Detect which cell encompasses the target text, then output its (x, y) center coordinate. 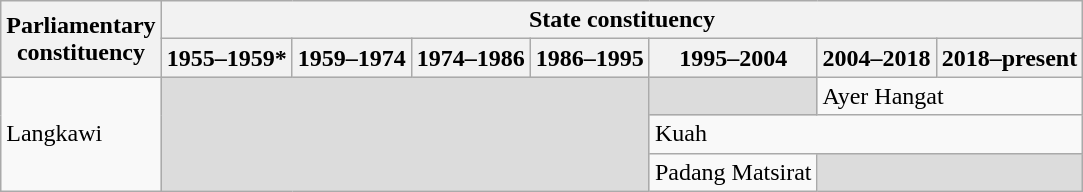
State constituency (622, 20)
Langkawi (81, 134)
1986–1995 (590, 58)
1995–2004 (733, 58)
2018–present (1010, 58)
Kuah (866, 134)
1955–1959* (226, 58)
1974–1986 (470, 58)
Ayer Hangat (950, 96)
2004–2018 (876, 58)
Parliamentaryconstituency (81, 39)
Padang Matsirat (733, 172)
1959–1974 (352, 58)
